Capture the cell that displays the provided text and extract its (x, y) central coordinate. 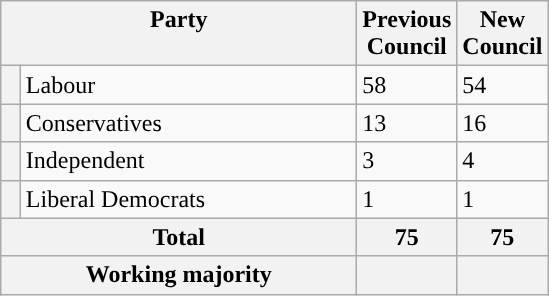
Previous Council (407, 34)
13 (407, 123)
Conservatives (188, 123)
4 (502, 161)
Total (179, 237)
Labour (188, 85)
58 (407, 85)
Liberal Democrats (188, 199)
Independent (188, 161)
3 (407, 161)
New Council (502, 34)
Working majority (179, 275)
16 (502, 123)
54 (502, 85)
Party (179, 34)
